Identify which cell holds the provided text, then report its (x, y) central coordinate. 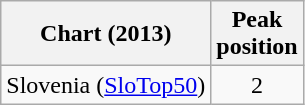
Peakposition (257, 34)
2 (257, 85)
Slovenia (SloTop50) (106, 85)
Chart (2013) (106, 34)
